Return [x, y] of the center of cell containing provided text 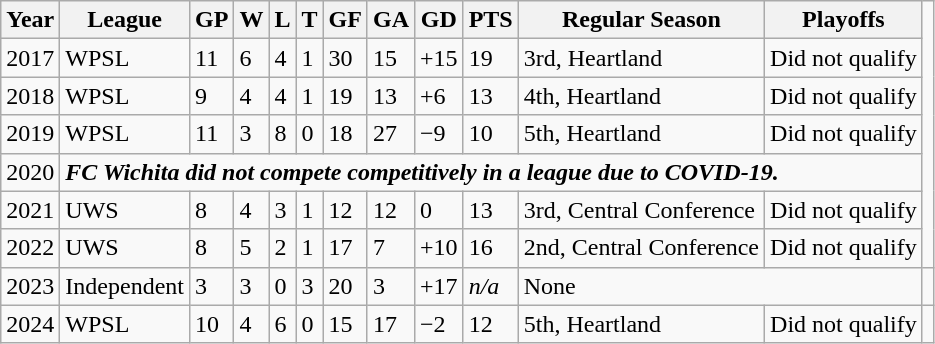
−9 [440, 134]
T [310, 20]
−2 [440, 324]
GD [440, 20]
5 [252, 248]
+6 [440, 96]
2024 [30, 324]
4th, Heartland [641, 96]
7 [390, 248]
Year [30, 20]
Regular Season [641, 20]
2018 [30, 96]
GF [345, 20]
L [282, 20]
9 [211, 96]
PTS [490, 20]
2022 [30, 248]
n/a [490, 286]
League [125, 20]
30 [345, 58]
FC Wichita did not compete competitively in a league due to COVID-19. [491, 172]
2nd, Central Conference [641, 248]
W [252, 20]
+15 [440, 58]
+10 [440, 248]
2017 [30, 58]
27 [390, 134]
3rd, Heartland [641, 58]
None [720, 286]
18 [345, 134]
+17 [440, 286]
2020 [30, 172]
2021 [30, 210]
Independent [125, 286]
GP [211, 20]
2019 [30, 134]
Playoffs [844, 20]
2 [282, 248]
3rd, Central Conference [641, 210]
16 [490, 248]
2023 [30, 286]
20 [345, 286]
GA [390, 20]
